Identify which cell holds the provided text, then report its [X, Y] central coordinate. 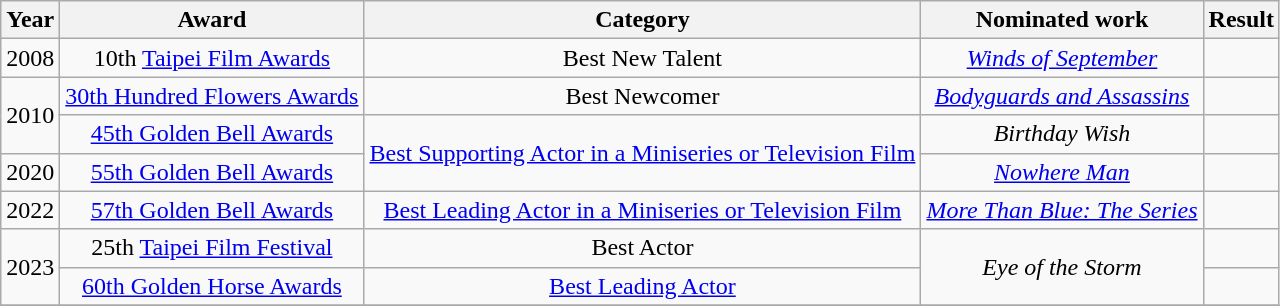
Year [30, 20]
Nominated work [1062, 20]
Winds of September [1062, 58]
Best Actor [642, 248]
57th Golden Bell Awards [212, 210]
More Than Blue: The Series [1062, 210]
2023 [30, 267]
Nowhere Man [1062, 172]
Best Leading Actor [642, 286]
Award [212, 20]
Category [642, 20]
Best New Talent [642, 58]
30th Hundred Flowers Awards [212, 96]
Eye of the Storm [1062, 267]
2022 [30, 210]
2008 [30, 58]
25th Taipei Film Festival [212, 248]
Result [1241, 20]
Bodyguards and Assassins [1062, 96]
55th Golden Bell Awards [212, 172]
Best Newcomer [642, 96]
Best Leading Actor in a Miniseries or Television Film [642, 210]
2010 [30, 115]
10th Taipei Film Awards [212, 58]
Birthday Wish [1062, 134]
2020 [30, 172]
60th Golden Horse Awards [212, 286]
45th Golden Bell Awards [212, 134]
Best Supporting Actor in a Miniseries or Television Film [642, 153]
